Provide the (x, y) coordinate of the cell's center where the given text is located.  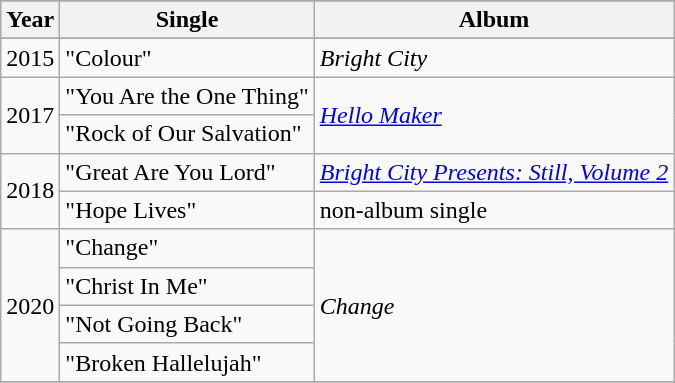
"Hope Lives" (187, 210)
"Christ In Me" (187, 286)
2015 (30, 58)
2020 (30, 305)
"Broken Hallelujah" (187, 362)
Single (187, 20)
"Great Are You Lord" (187, 172)
non-album single (494, 210)
Album (494, 20)
"Not Going Back" (187, 324)
2017 (30, 115)
Bright City Presents: Still, Volume 2 (494, 172)
Bright City (494, 58)
"Rock of Our Salvation" (187, 134)
"You Are the One Thing" (187, 96)
Year (30, 20)
"Colour" (187, 58)
Hello Maker (494, 115)
2018 (30, 191)
"Change" (187, 248)
Change (494, 305)
